Detect which cell encompasses the target text, then output its (x, y) center coordinate. 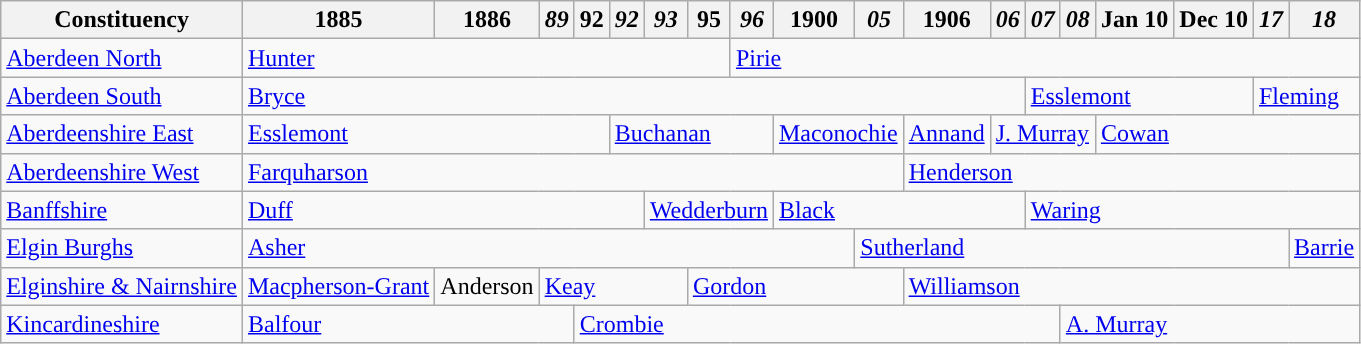
17 (1270, 20)
Black (899, 210)
96 (752, 20)
Maconochie (838, 134)
Elginshire & Nairnshire (122, 286)
08 (1078, 20)
1906 (946, 20)
18 (1324, 20)
J. Murray (1042, 134)
Bryce (634, 96)
Macpherson-Grant (338, 286)
1886 (487, 20)
Buchanan (691, 134)
Annand (946, 134)
Cowan (1227, 134)
Aberdeenshire East (122, 134)
Gordon (795, 286)
05 (879, 20)
1900 (814, 20)
Pirie (1044, 58)
Hunter (486, 58)
Banffshire (122, 210)
Aberdeen South (122, 96)
Henderson (1131, 172)
Jan 10 (1134, 20)
Aberdeenshire West (122, 172)
Asher (548, 248)
Balfour (408, 324)
A. Murray (1210, 324)
Constituency (122, 20)
07 (1042, 20)
Anderson (487, 286)
Aberdeen North (122, 58)
Barrie (1324, 248)
1885 (338, 20)
95 (708, 20)
Kincardineshire (122, 324)
Wedderburn (708, 210)
Elgin Burghs (122, 248)
Waring (1192, 210)
Farquharson (572, 172)
Duff (443, 210)
89 (556, 20)
Dec 10 (1214, 20)
93 (666, 20)
Crombie (817, 324)
Williamson (1131, 286)
Keay (613, 286)
Fleming (1306, 96)
Sutherland (1072, 248)
06 (1008, 20)
